Extract the (x, y) coordinate from the center of the cell holding the provided text.  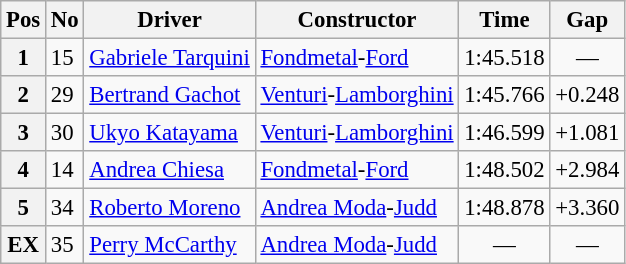
Driver (170, 20)
+1.081 (588, 133)
Perry McCarthy (170, 245)
1:46.599 (504, 133)
Constructor (357, 20)
3 (24, 133)
Andrea Chiesa (170, 170)
1:48.878 (504, 208)
+2.984 (588, 170)
Ukyo Katayama (170, 133)
Time (504, 20)
Gabriele Tarquini (170, 58)
35 (65, 245)
14 (65, 170)
4 (24, 170)
1:45.518 (504, 58)
+0.248 (588, 95)
1:48.502 (504, 170)
5 (24, 208)
2 (24, 95)
EX (24, 245)
1 (24, 58)
34 (65, 208)
15 (65, 58)
30 (65, 133)
No (65, 20)
Roberto Moreno (170, 208)
Bertrand Gachot (170, 95)
29 (65, 95)
Pos (24, 20)
+3.360 (588, 208)
1:45.766 (504, 95)
Gap (588, 20)
